Return (x, y) of the center of cell containing provided text 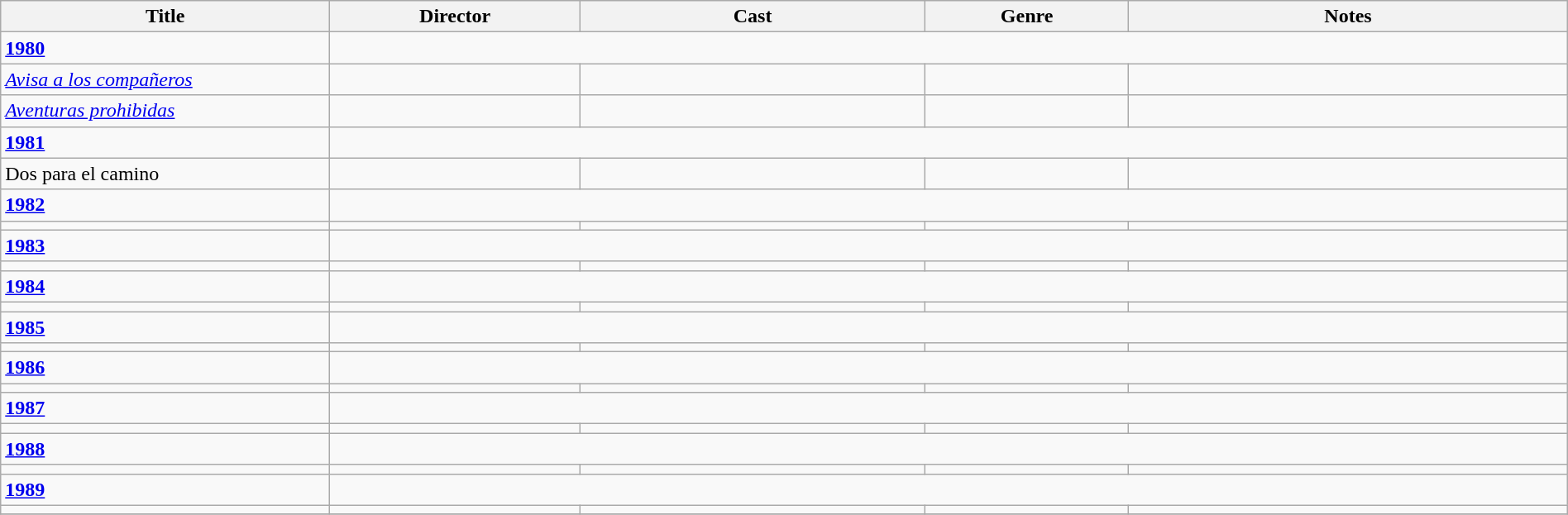
Dos para el camino (165, 174)
1985 (165, 327)
1989 (165, 489)
1983 (165, 246)
1982 (165, 205)
Genre (1026, 17)
Cast (753, 17)
Aventuras prohibidas (165, 111)
1980 (165, 48)
Director (455, 17)
1988 (165, 449)
Title (165, 17)
Notes (1348, 17)
1987 (165, 408)
1984 (165, 286)
1981 (165, 142)
Avisa a los compañeros (165, 79)
1986 (165, 368)
